From the cell containing the given text, extract its center point as (X, Y) coordinate. 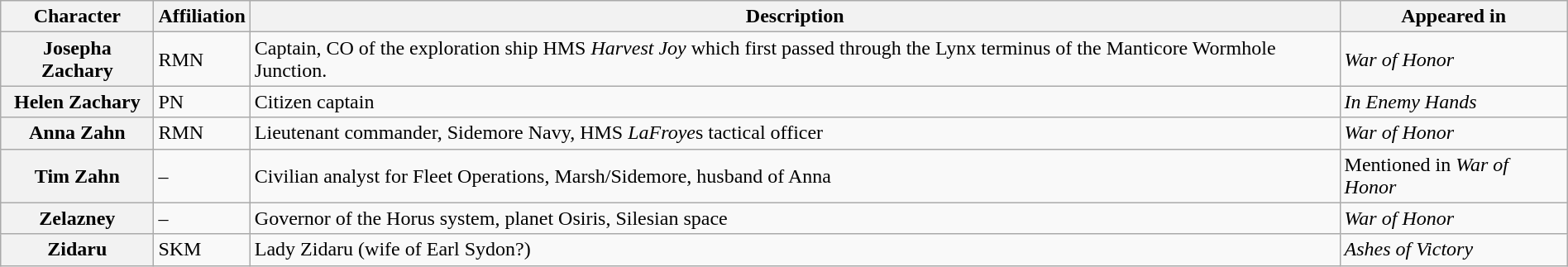
Lieutenant commander, Sidemore Navy, HMS LaFroyes tactical officer (795, 133)
Character (78, 17)
Affiliation (202, 17)
SKM (202, 250)
PN (202, 102)
Governor of the Horus system, planet Osiris, Silesian space (795, 218)
Tim Zahn (78, 175)
Appeared in (1454, 17)
Zidaru (78, 250)
Description (795, 17)
Ashes of Victory (1454, 250)
In Enemy Hands (1454, 102)
Josepha Zachary (78, 60)
Anna Zahn (78, 133)
Citizen captain (795, 102)
Civilian analyst for Fleet Operations, Marsh/Sidemore, husband of Anna (795, 175)
Zelazney (78, 218)
Captain, CO of the exploration ship HMS Harvest Joy which first passed through the Lynx terminus of the Manticore Wormhole Junction. (795, 60)
Lady Zidaru (wife of Earl Sydon?) (795, 250)
Helen Zachary (78, 102)
Mentioned in War of Honor (1454, 175)
